For the text-containing cell, return its midpoint in (X, Y) coordinate format. 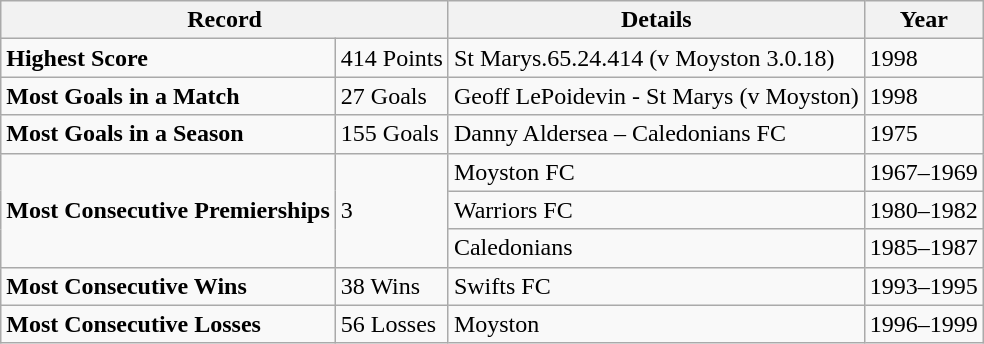
1993–1995 (924, 286)
1996–1999 (924, 324)
Year (924, 20)
1985–1987 (924, 248)
38 Wins (392, 286)
27 Goals (392, 96)
Details (656, 20)
Caledonians (656, 248)
Most Consecutive Losses (168, 324)
Most Goals in a Match (168, 96)
Most Consecutive Wins (168, 286)
Moyston (656, 324)
3 (392, 210)
Warriors FC (656, 210)
Most Goals in a Season (168, 134)
155 Goals (392, 134)
Swifts FC (656, 286)
Record (225, 20)
1975 (924, 134)
1967–1969 (924, 172)
St Marys.65.24.414 (v Moyston 3.0.18) (656, 58)
56 Losses (392, 324)
Danny Aldersea – Caledonians FC (656, 134)
1980–1982 (924, 210)
Moyston FC (656, 172)
414 Points (392, 58)
Geoff LePoidevin - St Marys (v Moyston) (656, 96)
Highest Score (168, 58)
Most Consecutive Premierships (168, 210)
